Identify which cell holds the provided text, then report its [x, y] central coordinate. 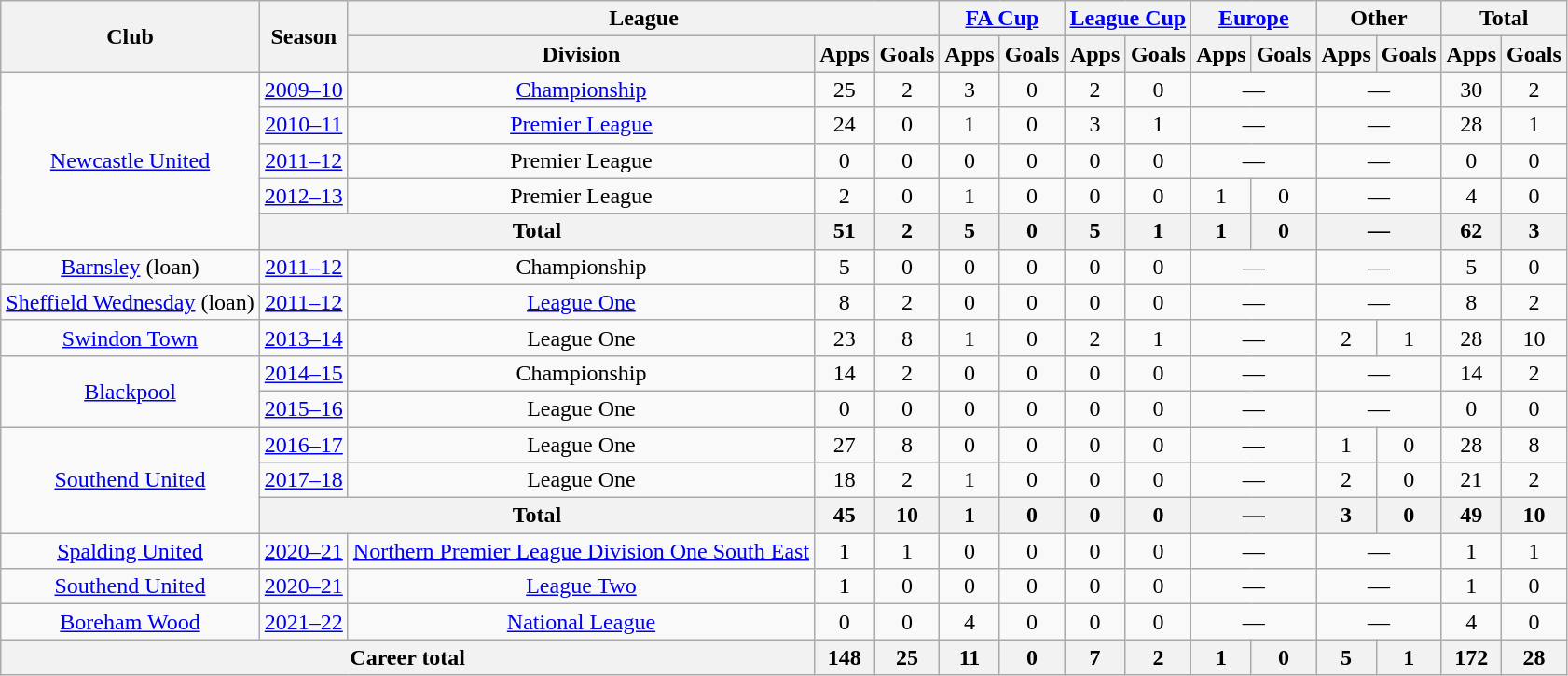
FA Cup [1002, 19]
Club [131, 36]
51 [845, 231]
45 [845, 516]
21 [1471, 480]
League [643, 19]
18 [845, 480]
2010–11 [304, 125]
24 [845, 125]
2021–22 [304, 622]
27 [845, 445]
League Two [581, 586]
11 [970, 657]
Spalding United [131, 551]
Europe [1254, 19]
2014–15 [304, 373]
2009–10 [304, 90]
Blackpool [131, 391]
23 [845, 338]
National League [581, 622]
Season [304, 36]
172 [1471, 657]
Sheffield Wednesday (loan) [131, 302]
Swindon Town [131, 338]
62 [1471, 231]
League Cup [1128, 19]
2015–16 [304, 408]
Boreham Wood [131, 622]
Newcastle United [131, 160]
7 [1094, 657]
2013–14 [304, 338]
148 [845, 657]
2016–17 [304, 445]
Division [581, 54]
2017–18 [304, 480]
2012–13 [304, 196]
30 [1471, 90]
49 [1471, 516]
Barnsley (loan) [131, 267]
Career total [408, 657]
Northern Premier League Division One South East [581, 551]
Other [1379, 19]
